Find where the given text appears and provide that cell's center as [X, Y] coordinate. 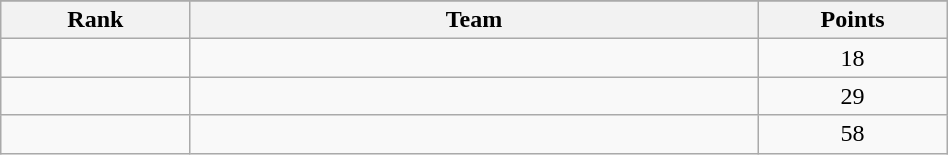
Team [474, 20]
Rank [96, 20]
29 [852, 96]
18 [852, 58]
Points [852, 20]
58 [852, 134]
